Extract the [x, y] coordinate from the center of the cell holding the provided text.  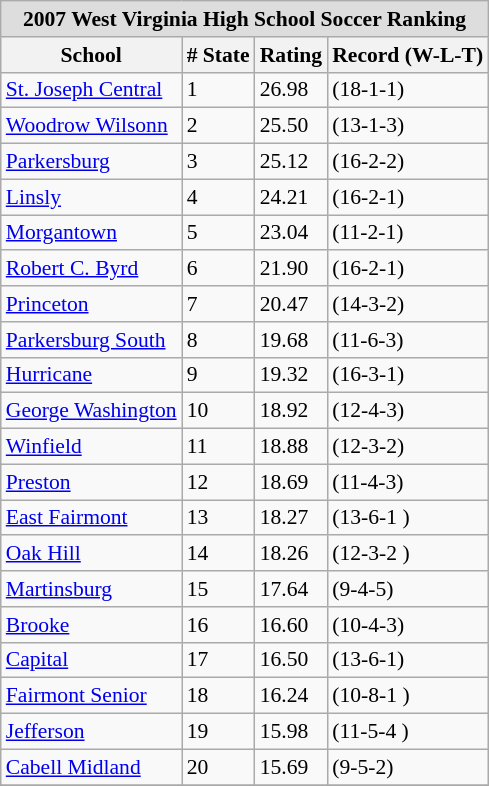
George Washington [92, 411]
15 [218, 589]
(11-5-4 ) [408, 732]
13 [218, 518]
24.21 [291, 197]
(9-5-2) [408, 767]
Parkersburg [92, 162]
19.68 [291, 340]
Record (W-L-T) [408, 55]
18.26 [291, 554]
Martinsburg [92, 589]
10 [218, 411]
2 [218, 126]
(12-3-2 ) [408, 554]
15.69 [291, 767]
Capital [92, 660]
(18-1-1) [408, 90]
16 [218, 625]
18 [218, 696]
(12-4-3) [408, 411]
Hurricane [92, 375]
19 [218, 732]
3 [218, 162]
# State [218, 55]
25.50 [291, 126]
Fairmont Senior [92, 696]
16.50 [291, 660]
21.90 [291, 269]
1 [218, 90]
(13-1-3) [408, 126]
Winfield [92, 447]
Cabell Midland [92, 767]
Robert C. Byrd [92, 269]
16.24 [291, 696]
2007 West Virginia High School Soccer Ranking [244, 19]
8 [218, 340]
(16-3-1) [408, 375]
18.88 [291, 447]
Oak Hill [92, 554]
Linsly [92, 197]
26.98 [291, 90]
School [92, 55]
St. Joseph Central [92, 90]
20 [218, 767]
Rating [291, 55]
18.69 [291, 482]
(12-3-2) [408, 447]
Preston [92, 482]
(13-6-1 ) [408, 518]
18.92 [291, 411]
(13-6-1) [408, 660]
(10-8-1 ) [408, 696]
(14-3-2) [408, 304]
East Fairmont [92, 518]
(16-2-2) [408, 162]
15.98 [291, 732]
Princeton [92, 304]
19.32 [291, 375]
20.47 [291, 304]
23.04 [291, 233]
(11-4-3) [408, 482]
Jefferson [92, 732]
(11-2-1) [408, 233]
18.27 [291, 518]
9 [218, 375]
16.60 [291, 625]
17 [218, 660]
Morgantown [92, 233]
14 [218, 554]
(11-6-3) [408, 340]
(10-4-3) [408, 625]
5 [218, 233]
Brooke [92, 625]
(9-4-5) [408, 589]
7 [218, 304]
Woodrow Wilsonn [92, 126]
25.12 [291, 162]
17.64 [291, 589]
Parkersburg South [92, 340]
4 [218, 197]
6 [218, 269]
12 [218, 482]
11 [218, 447]
